Find where the given text appears and provide that cell's center as [X, Y] coordinate. 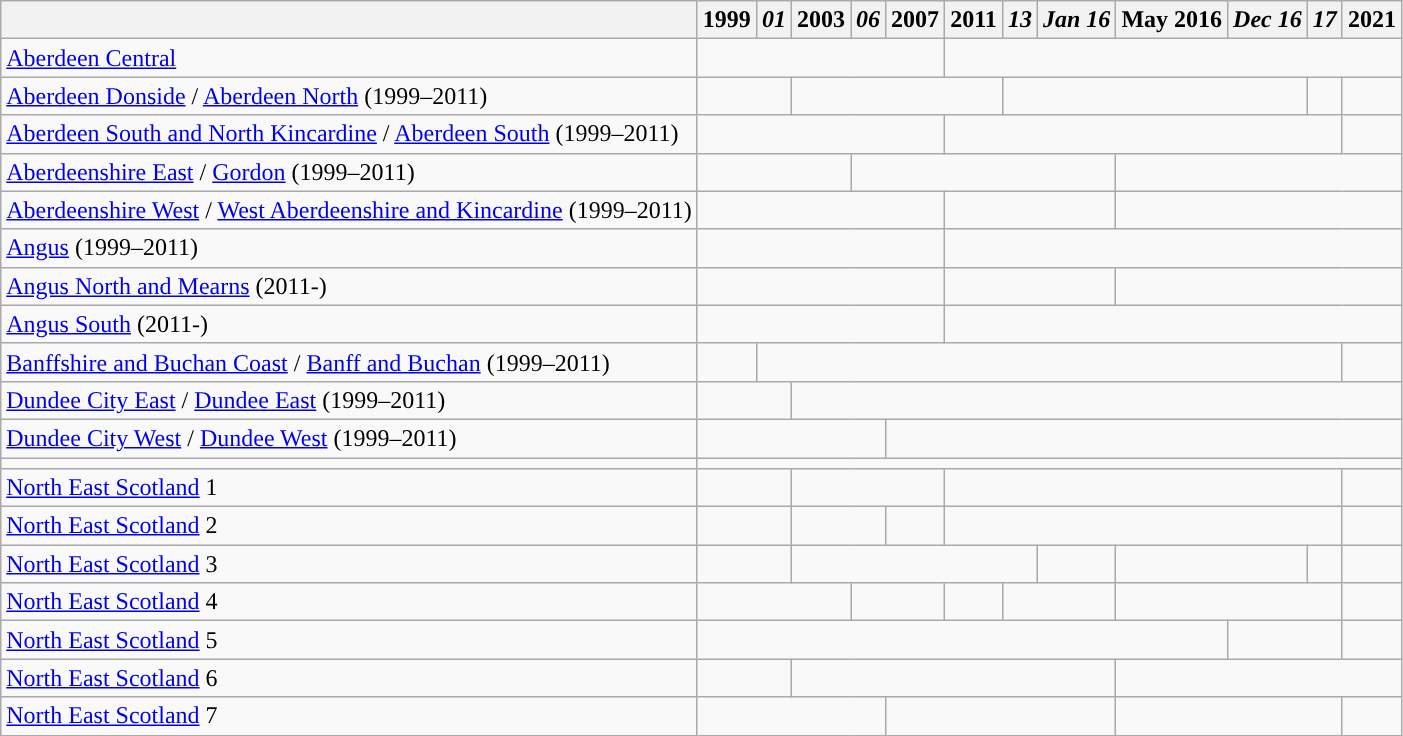
Dundee City East / Dundee East (1999–2011) [350, 400]
Aberdeen Donside / Aberdeen North (1999–2011) [350, 96]
1999 [726, 20]
Angus South (2011-) [350, 324]
06 [868, 20]
Banffshire and Buchan Coast / Banff and Buchan (1999–2011) [350, 362]
May 2016 [1172, 20]
Aberdeen Central [350, 58]
North East Scotland 1 [350, 488]
2021 [1372, 20]
Dundee City West / Dundee West (1999–2011) [350, 438]
Angus (1999–2011) [350, 248]
North East Scotland 7 [350, 716]
2011 [974, 20]
Aberdeen South and North Kincardine / Aberdeen South (1999–2011) [350, 134]
Jan 16 [1076, 20]
North East Scotland 3 [350, 564]
2007 [916, 20]
01 [774, 20]
Aberdeenshire West / West Aberdeenshire and Kincardine (1999–2011) [350, 210]
17 [1324, 20]
13 [1020, 20]
North East Scotland 2 [350, 526]
North East Scotland 6 [350, 678]
2003 [820, 20]
Dec 16 [1268, 20]
Aberdeenshire East / Gordon (1999–2011) [350, 172]
Angus North and Mearns (2011-) [350, 286]
North East Scotland 5 [350, 640]
North East Scotland 4 [350, 602]
